For the text-containing cell, return its midpoint in (x, y) coordinate format. 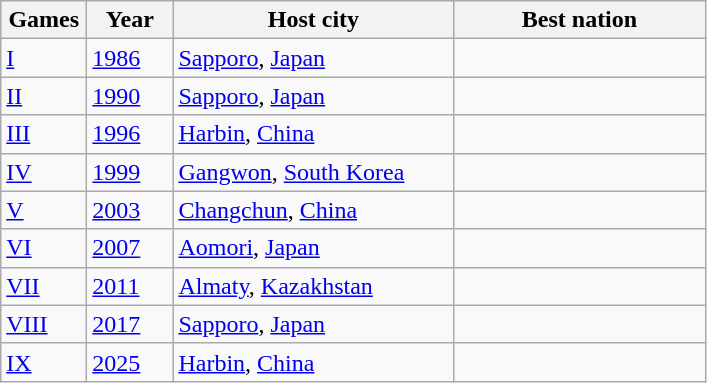
V (44, 210)
2025 (130, 362)
2007 (130, 248)
2017 (130, 324)
2003 (130, 210)
I (44, 58)
Almaty, Kazakhstan (314, 286)
1996 (130, 134)
VIII (44, 324)
Host city (314, 20)
II (44, 96)
Changchun, China (314, 210)
Gangwon, South Korea (314, 172)
Games (44, 20)
IV (44, 172)
1999 (130, 172)
IX (44, 362)
III (44, 134)
2011 (130, 286)
Aomori, Japan (314, 248)
Best nation (580, 20)
1986 (130, 58)
1990 (130, 96)
Year (130, 20)
VI (44, 248)
VII (44, 286)
